Identify which cell holds the provided text, then report its (X, Y) central coordinate. 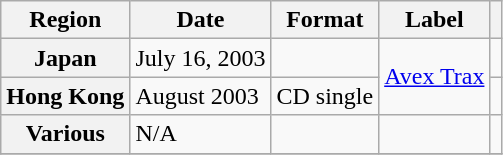
July 16, 2003 (200, 58)
Date (200, 20)
Hong Kong (66, 96)
Japan (66, 58)
Various (66, 134)
N/A (200, 134)
Format (325, 20)
Label (434, 20)
CD single (325, 96)
August 2003 (200, 96)
Avex Trax (434, 77)
Region (66, 20)
